From the cell containing the given text, extract its center point as [X, Y] coordinate. 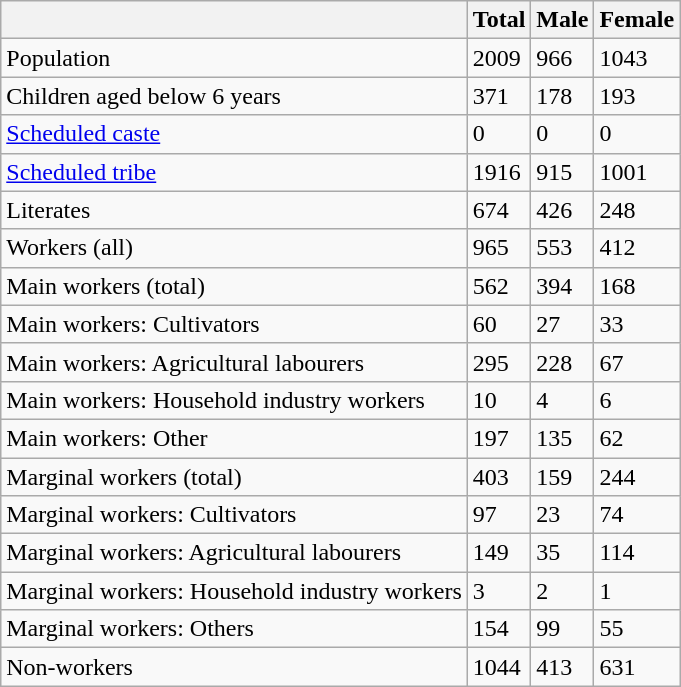
Marginal workers: Others [234, 629]
193 [637, 96]
99 [562, 629]
228 [562, 362]
55 [637, 629]
562 [499, 286]
1043 [637, 58]
553 [562, 248]
23 [562, 515]
Main workers: Agricultural labourers [234, 362]
6 [637, 400]
74 [637, 515]
Main workers (total) [234, 286]
35 [562, 553]
197 [499, 438]
394 [562, 286]
135 [562, 438]
Main workers: Household industry workers [234, 400]
2 [562, 591]
Children aged below 6 years [234, 96]
371 [499, 96]
295 [499, 362]
248 [637, 210]
4 [562, 400]
62 [637, 438]
1916 [499, 172]
965 [499, 248]
674 [499, 210]
33 [637, 324]
Marginal workers: Agricultural labourers [234, 553]
3 [499, 591]
Marginal workers (total) [234, 477]
Non-workers [234, 667]
2009 [499, 58]
Female [637, 20]
631 [637, 667]
Marginal workers: Household industry workers [234, 591]
149 [499, 553]
1001 [637, 172]
Workers (all) [234, 248]
915 [562, 172]
412 [637, 248]
67 [637, 362]
Scheduled caste [234, 134]
Main workers: Cultivators [234, 324]
Literates [234, 210]
1 [637, 591]
60 [499, 324]
1044 [499, 667]
413 [562, 667]
Male [562, 20]
966 [562, 58]
27 [562, 324]
168 [637, 286]
159 [562, 477]
244 [637, 477]
426 [562, 210]
Marginal workers: Cultivators [234, 515]
403 [499, 477]
97 [499, 515]
Scheduled tribe [234, 172]
10 [499, 400]
Population [234, 58]
178 [562, 96]
Main workers: Other [234, 438]
Total [499, 20]
114 [637, 553]
154 [499, 629]
